Provide the (X, Y) coordinate of the cell's center where the given text is located.  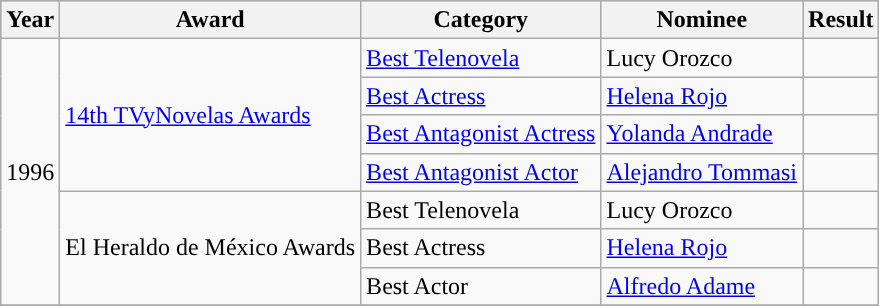
Best Antagonist Actress (481, 134)
Best Actor (481, 286)
Yolanda Andrade (702, 134)
Result (841, 20)
Alfredo Adame (702, 286)
Alejandro Tommasi (702, 172)
14th TVyNovelas Awards (210, 115)
Award (210, 20)
Category (481, 20)
Best Antagonist Actor (481, 172)
Year (30, 20)
Nominee (702, 20)
1996 (30, 172)
El Heraldo de México Awards (210, 248)
